For the text-containing cell, return its midpoint in (x, y) coordinate format. 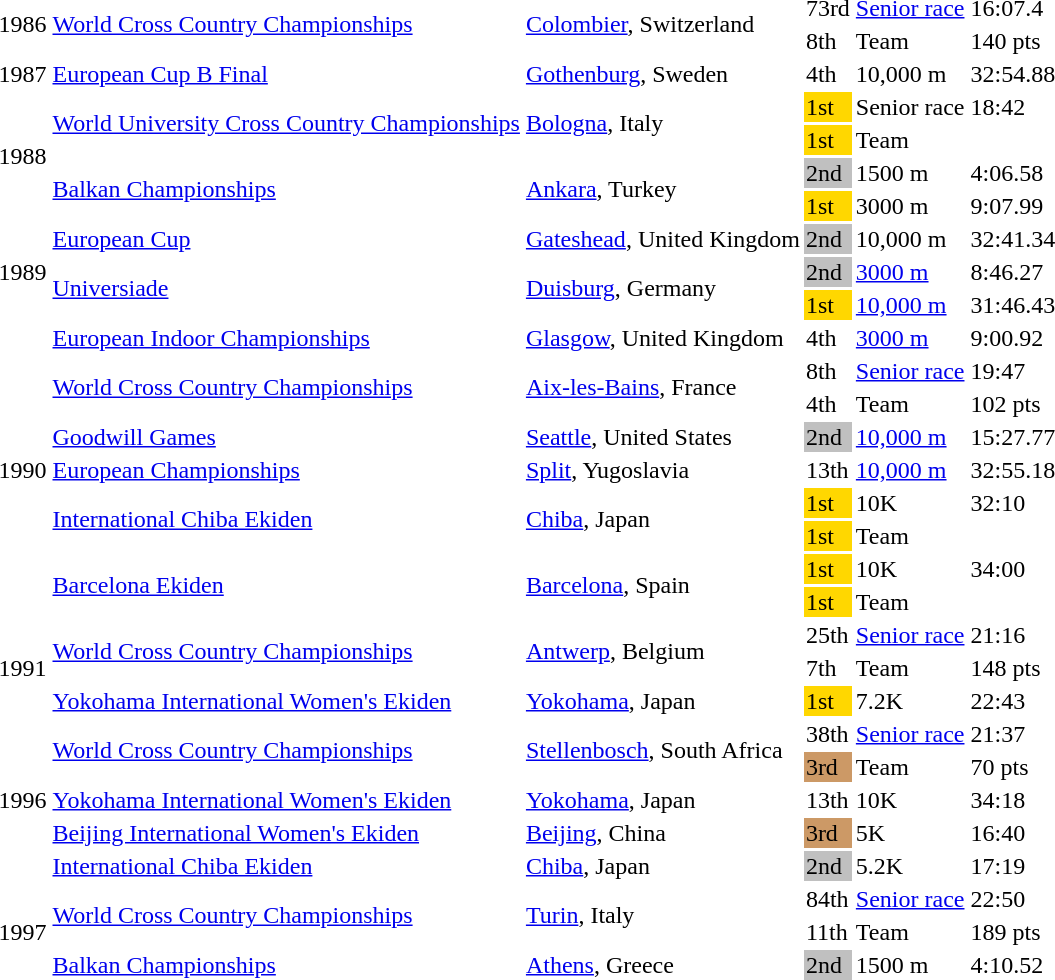
Glasgow, United Kingdom (662, 338)
Bologna, Italy (662, 124)
European Indoor Championships (286, 338)
Ankara, Turkey (662, 190)
European Championships (286, 470)
11th (828, 932)
Universiade (286, 288)
Athens, Greece (662, 965)
Turin, Italy (662, 916)
World University Cross Country Championships (286, 124)
Seattle, United States (662, 437)
Gateshead, United Kingdom (662, 239)
European Cup B Final (286, 74)
Beijing International Women's Ekiden (286, 833)
European Cup (286, 239)
84th (828, 899)
25th (828, 635)
Split, Yugoslavia (662, 470)
7th (828, 668)
Barcelona Ekiden (286, 586)
Barcelona, Spain (662, 586)
Beijing, China (662, 833)
5.2K (910, 866)
Aix-les-Bains, France (662, 388)
Gothenburg, Sweden (662, 74)
Stellenbosch, South Africa (662, 750)
5K (910, 833)
38th (828, 734)
Goodwill Games (286, 437)
Antwerp, Belgium (662, 652)
Duisburg, Germany (662, 288)
7.2K (910, 701)
